From the cell containing the given text, extract its center point as [X, Y] coordinate. 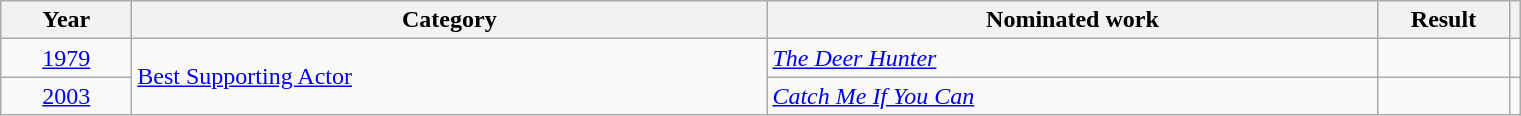
Best Supporting Actor [450, 77]
Catch Me If You Can [1072, 96]
The Deer Hunter [1072, 58]
Year [66, 20]
Result [1444, 20]
2003 [66, 96]
Category [450, 20]
1979 [66, 58]
Nominated work [1072, 20]
